Return the (x, y) coordinate for the center point of the cell that contains the specified text.  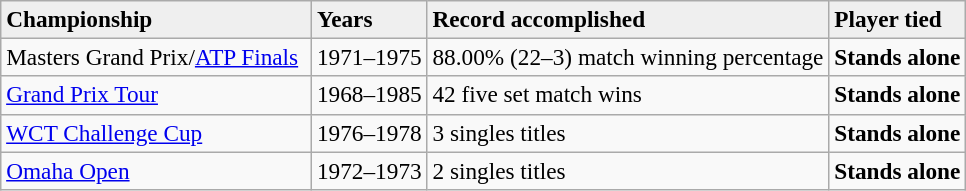
Championship (156, 19)
88.00% (22–3) match winning percentage (628, 57)
1976–1978 (370, 133)
1971–1975 (370, 57)
42 five set match wins (628, 95)
1968–1985 (370, 95)
Omaha Open (156, 170)
WCT Challenge Cup (156, 133)
1972–1973 (370, 170)
Player tied (898, 19)
Grand Prix Tour (156, 95)
2 singles titles (628, 170)
Years (370, 19)
Record accomplished (628, 19)
3 singles titles (628, 133)
Masters Grand Prix/ATP Finals (156, 57)
